Capture the cell that displays the provided text and extract its (x, y) central coordinate. 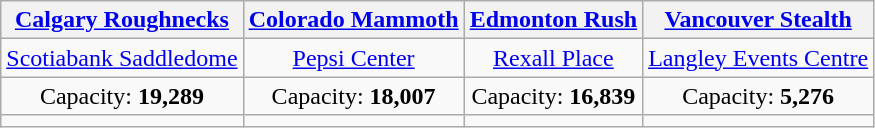
Capacity: 5,276 (758, 96)
Calgary Roughnecks (122, 20)
Rexall Place (553, 58)
Scotiabank Saddledome (122, 58)
Colorado Mammoth (354, 20)
Capacity: 16,839 (553, 96)
Langley Events Centre (758, 58)
Edmonton Rush (553, 20)
Capacity: 18,007 (354, 96)
Capacity: 19,289 (122, 96)
Vancouver Stealth (758, 20)
Pepsi Center (354, 58)
